Detect which cell encompasses the target text, then output its (X, Y) center coordinate. 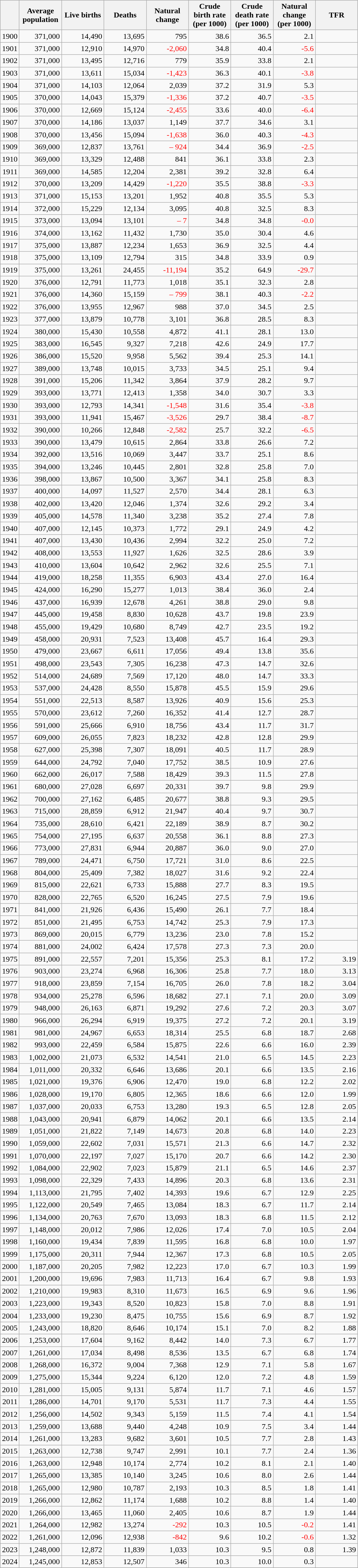
28,859 (83, 811)
20.8 (210, 1131)
15,229 (83, 208)
1,149 (167, 122)
16,705 (167, 984)
8,550 (125, 688)
29.6 (294, 688)
13,109 (83, 258)
19,429 (83, 627)
13,236 (167, 934)
12,223 (167, 1266)
1910 (10, 159)
33.3 (294, 676)
12,938 (125, 1537)
35.9 (210, 61)
14,742 (167, 922)
2.39 (336, 1045)
14,097 (83, 491)
6.3 (294, 491)
13,280 (167, 1106)
15.9 (252, 688)
1.59 (336, 1377)
405,000 (41, 516)
1,148,000 (41, 1230)
3.1 (294, 122)
18,258 (83, 578)
20,033 (83, 1106)
2003 (10, 1303)
1926 (10, 356)
45.5 (210, 688)
12,910 (83, 48)
3,101 (167, 319)
40.0 (252, 110)
3,601 (167, 1439)
11,713 (167, 1279)
6,750 (125, 860)
377,000 (41, 319)
38.6 (210, 36)
16.0 (294, 1045)
3.3 (294, 393)
1.55 (336, 1402)
40.1 (252, 73)
700,000 (41, 799)
24,002 (83, 946)
17,056 (167, 651)
7,839 (125, 1242)
1984 (10, 1070)
1988 (10, 1119)
373,000 (41, 221)
20,931 (83, 639)
1964 (10, 824)
16,352 (167, 713)
18.0 (294, 971)
3.13 (336, 971)
1971 (10, 910)
6,637 (125, 836)
10,642 (125, 565)
27,195 (83, 836)
988 (167, 307)
7,031 (125, 1143)
17.7 (294, 344)
1995 (10, 1205)
1961 (10, 787)
1997 (10, 1230)
948,000 (41, 1008)
8,749 (167, 627)
11,773 (125, 282)
29.5 (294, 799)
6,532 (125, 1057)
13,084 (167, 1205)
41.1 (210, 331)
24,455 (125, 270)
2020 (10, 1512)
14,186 (83, 122)
4.8 (294, 1377)
981,000 (41, 1033)
6,879 (125, 1119)
2,405 (167, 1512)
8,475 (125, 1316)
479,000 (41, 651)
24,689 (83, 676)
7,569 (125, 676)
1,200,000 (41, 1279)
-6.5 (294, 430)
15,467 (125, 418)
-4.3 (294, 134)
5,531 (167, 1402)
22,189 (167, 824)
6,944 (125, 848)
22,197 (83, 1156)
1994 (10, 1193)
1928 (10, 381)
19,230 (83, 1316)
15,034 (125, 73)
19,375 (167, 1020)
38.9 (210, 824)
20,887 (167, 848)
21,073 (83, 1057)
1976 (10, 971)
13,274 (125, 1525)
28.7 (294, 713)
13,093 (167, 1217)
1,021,000 (41, 1082)
1965 (10, 836)
1,070,000 (41, 1156)
15.2 (294, 934)
-6.4 (294, 110)
2024 (10, 1562)
12,145 (83, 528)
17,120 (167, 676)
2011 (10, 1402)
22,459 (83, 1045)
1,028,000 (41, 1094)
38.5 (210, 762)
3,733 (167, 368)
1977 (10, 984)
-842 (167, 1537)
2014 (10, 1439)
10,680 (125, 627)
1911 (10, 172)
26.6 (252, 442)
22.6 (210, 1045)
20,677 (167, 799)
25,409 (83, 873)
12,862 (83, 1500)
36.5 (252, 36)
– 924 (167, 147)
2000 (10, 1266)
1960 (10, 774)
1957 (10, 737)
1,011,000 (41, 1070)
35.6 (294, 651)
6,903 (167, 578)
1.67 (336, 1365)
1966 (10, 848)
1907 (10, 122)
551,000 (41, 700)
9,162 (125, 1340)
13,604 (83, 565)
1985 (10, 1082)
16,939 (83, 602)
1948 (10, 627)
1991 (10, 1156)
18.6 (210, 1094)
– 7 (167, 221)
1.8 (294, 1488)
20,311 (83, 1254)
13,162 (83, 233)
15,170 (167, 1156)
-1,336 (167, 98)
13,688 (83, 1426)
1,268,000 (41, 1365)
26.0 (210, 984)
9,958 (125, 356)
1,134,000 (41, 1217)
8,536 (167, 1353)
12,064 (125, 85)
39.3 (210, 774)
-1,220 (167, 184)
43.7 (210, 614)
6,968 (125, 971)
1952 (10, 676)
1987 (10, 1106)
773,000 (41, 848)
Natural change (167, 15)
2,864 (167, 442)
1917 (10, 245)
40.9 (210, 700)
12,678 (125, 602)
1,187,000 (41, 1266)
7,823 (125, 737)
2.5 (294, 307)
12,669 (83, 110)
10,373 (125, 528)
14,578 (83, 516)
1990 (10, 1143)
1955 (10, 713)
1939 (10, 516)
2,193 (167, 1488)
14,341 (125, 405)
903,000 (41, 971)
13,479 (83, 442)
1,243,000 (41, 1328)
12,793 (83, 405)
-2,455 (167, 110)
15,124 (125, 110)
26.1 (210, 910)
39.2 (210, 172)
12.2 (294, 1082)
Crude birth rate (per 1000) (210, 15)
34.0 (210, 393)
394,000 (41, 467)
8,310 (125, 1291)
1912 (10, 184)
1986 (10, 1094)
2017 (10, 1476)
12,980 (83, 1488)
17,578 (167, 946)
419,000 (41, 578)
13.0 (294, 331)
-1,638 (167, 134)
12,367 (167, 1254)
22,602 (83, 1143)
15,878 (167, 688)
3.9 (294, 553)
24,792 (83, 762)
13,261 (83, 270)
21,926 (83, 910)
12,234 (125, 245)
1.88 (336, 1328)
2010 (10, 1390)
16,306 (167, 971)
9.3 (252, 799)
1969 (10, 885)
25,666 (83, 725)
26,055 (83, 737)
374,000 (41, 233)
16,290 (83, 590)
1933 (10, 442)
1,259,000 (41, 1426)
1930 (10, 405)
-3.5 (294, 98)
-0.0 (294, 221)
1998 (10, 1242)
-8.7 (294, 418)
12,967 (125, 307)
2,774 (167, 1463)
19,292 (167, 1008)
22,557 (83, 959)
14,585 (83, 172)
891,000 (41, 959)
2,962 (167, 565)
13,695 (125, 36)
346 (167, 1562)
12,848 (125, 430)
14.5 (294, 1057)
10,015 (125, 368)
9,440 (125, 1426)
514,000 (41, 676)
1921 (10, 294)
1,653 (167, 245)
15.1 (210, 1328)
16,372 (83, 1365)
28.2 (252, 381)
15,005 (83, 1390)
1947 (10, 614)
15,094 (125, 134)
386,000 (41, 356)
19,170 (83, 1094)
11,527 (125, 491)
2.68 (336, 1033)
12,716 (125, 61)
14,360 (83, 294)
-3.3 (294, 184)
6,611 (125, 651)
15,571 (167, 1143)
6,906 (125, 1082)
7,982 (125, 1266)
10,755 (167, 1316)
398,000 (41, 479)
42.6 (210, 344)
1914 (10, 208)
1967 (10, 860)
23.0 (210, 934)
400,000 (41, 491)
1,160,000 (41, 1242)
14,701 (83, 1402)
2,381 (167, 172)
12,507 (125, 1562)
11,673 (167, 1291)
6,805 (125, 1094)
9,131 (125, 1390)
17.2 (294, 959)
11,342 (125, 381)
966,000 (41, 1020)
5.8 (294, 1365)
-1,548 (167, 405)
39.4 (210, 356)
445,000 (41, 614)
7,040 (125, 762)
934,000 (41, 996)
2023 (10, 1549)
21,822 (83, 1131)
15,206 (83, 381)
8,587 (125, 700)
1.39 (336, 1549)
789,000 (41, 860)
– 799 (167, 294)
408,000 (41, 553)
20,012 (83, 1230)
1945 (10, 590)
10,500 (125, 479)
1935 (10, 467)
2.37 (336, 1168)
12,096 (83, 1537)
1938 (10, 504)
2.30 (336, 1156)
1999 (10, 1254)
9.4 (294, 368)
21.3 (210, 1143)
841 (167, 159)
26,294 (83, 1020)
1.54 (336, 1414)
33.9 (252, 258)
1940 (10, 528)
14.6 (294, 1168)
1,264,000 (41, 1525)
3,095 (167, 208)
7,433 (125, 1180)
1908 (10, 134)
10,140 (125, 1476)
1954 (10, 700)
15,153 (83, 196)
12,794 (125, 258)
14,541 (167, 1057)
1,175,000 (41, 1254)
13,926 (167, 700)
15,277 (125, 590)
17,034 (83, 1353)
3,367 (167, 479)
7,154 (125, 984)
40.5 (210, 750)
1,113,000 (41, 1193)
8.5 (252, 1488)
12,488 (125, 159)
12,738 (83, 1451)
8,442 (167, 1340)
25.7 (210, 430)
26,017 (83, 774)
9,327 (125, 344)
27.4 (252, 516)
1.4 (294, 1500)
18,756 (167, 725)
2.25 (336, 1193)
28.6 (252, 553)
19.2 (294, 627)
13,553 (83, 553)
9,747 (125, 1451)
14,043 (83, 98)
1989 (10, 1131)
6,421 (125, 824)
1974 (10, 946)
37.7 (210, 122)
6,520 (125, 897)
14,502 (83, 1414)
2021 (10, 1525)
1,256,000 (41, 1414)
33.6 (210, 110)
2,570 (167, 491)
19,458 (83, 614)
8.0 (252, 1476)
8,830 (125, 614)
1.96 (336, 1291)
372,000 (41, 208)
12,853 (83, 1562)
14.1 (294, 356)
16.5 (210, 1291)
19,343 (83, 1303)
13,283 (83, 1439)
22,621 (83, 885)
13,201 (125, 196)
7,588 (125, 774)
14,490 (83, 36)
1,358 (167, 393)
1903 (10, 73)
1,223,000 (41, 1303)
1992 (10, 1168)
13,611 (83, 73)
27,028 (83, 787)
15,379 (125, 98)
12,204 (125, 172)
1,233,000 (41, 1316)
1,730 (167, 233)
6,912 (125, 811)
7,201 (125, 959)
13,420 (83, 504)
13,867 (83, 479)
19,434 (83, 1242)
27.1 (210, 996)
410,000 (41, 565)
1924 (10, 331)
17.0 (210, 1266)
851,000 (41, 922)
6,779 (125, 934)
1996 (10, 1217)
15,879 (167, 1168)
795 (167, 36)
31.7 (294, 725)
2018 (10, 1488)
6,871 (125, 1008)
869,000 (41, 934)
-0.2 (294, 1525)
22,513 (83, 700)
5,562 (167, 356)
11,839 (125, 1549)
21,495 (83, 922)
36.8 (210, 319)
27.7 (210, 885)
10,628 (167, 614)
498,000 (41, 664)
7,307 (125, 750)
1,374 (167, 504)
1979 (10, 1008)
31.0 (210, 860)
35.4 (252, 405)
1959 (10, 762)
1927 (10, 368)
6,653 (125, 1033)
1968 (10, 873)
15,490 (167, 910)
458,000 (41, 639)
29.1 (210, 528)
31.9 (252, 85)
644,000 (41, 762)
38.1 (210, 294)
18.2 (294, 984)
7,023 (125, 1168)
1936 (10, 479)
34.6 (252, 122)
1931 (10, 418)
2016 (10, 1463)
13,761 (125, 147)
2007 (10, 1353)
7,218 (167, 344)
1,253,000 (41, 1340)
19.5 (294, 885)
1,281,000 (41, 1390)
609,000 (41, 737)
14,970 (125, 48)
1,122,000 (41, 1205)
5,874 (167, 1390)
18,682 (167, 996)
14,103 (83, 85)
1950 (10, 651)
779 (167, 61)
30.2 (294, 824)
20,332 (83, 1070)
18,314 (167, 1033)
35.0 (210, 233)
2.6 (294, 1476)
6.4 (294, 172)
12,948 (83, 1463)
13,516 (83, 454)
6,733 (125, 885)
12,982 (83, 1525)
64.9 (252, 270)
13,037 (125, 122)
2,801 (167, 467)
20,015 (83, 934)
1953 (10, 688)
1,084,000 (41, 1168)
6,646 (125, 1070)
2.31 (336, 1180)
30.4 (252, 233)
36.3 (210, 73)
1906 (10, 110)
2.02 (336, 1082)
20,205 (83, 1266)
1,098,000 (41, 1180)
29.2 (252, 504)
24,428 (83, 688)
1,059,000 (41, 1143)
3,447 (167, 454)
3,238 (167, 516)
17,752 (167, 762)
1.77 (336, 1340)
21.0 (210, 1057)
23.5 (252, 627)
13,887 (83, 245)
11,355 (125, 578)
7,465 (125, 1205)
6,436 (125, 910)
19,983 (83, 1291)
39.7 (210, 787)
680,000 (41, 787)
1973 (10, 934)
1934 (10, 454)
20,549 (83, 1205)
2006 (10, 1340)
0.9 (294, 258)
1972 (10, 922)
9,682 (125, 1439)
11,340 (125, 516)
10,436 (125, 540)
18,429 (167, 774)
1944 (10, 578)
1937 (10, 491)
17.4 (210, 1230)
591,000 (41, 725)
16.8 (210, 1242)
13,246 (83, 467)
21.1 (210, 1168)
1900 (10, 36)
15,159 (125, 294)
1905 (10, 98)
1975 (10, 959)
27.2 (210, 1020)
2019 (10, 1500)
23,612 (83, 713)
662,000 (41, 774)
1916 (10, 233)
25,398 (83, 750)
537,000 (41, 688)
12,470 (167, 1082)
1978 (10, 996)
13.8 (252, 651)
6,910 (125, 725)
1970 (10, 897)
Crude death rate (per 1000) (252, 15)
1918 (10, 258)
1923 (10, 319)
7,944 (125, 1254)
22,902 (83, 1168)
424,000 (41, 590)
5,159 (167, 1414)
627,000 (41, 750)
10,615 (125, 442)
22,765 (83, 897)
24,471 (83, 860)
21,947 (167, 811)
12,872 (83, 1549)
13,465 (83, 1512)
735,000 (41, 824)
17,721 (167, 860)
380,000 (41, 331)
14,673 (167, 1131)
2,994 (167, 540)
19.0 (210, 1082)
1922 (10, 307)
383,000 (41, 344)
1946 (10, 602)
22,329 (83, 1180)
15,875 (167, 1045)
1,952 (167, 196)
2,991 (167, 1451)
1.93 (336, 1279)
7,983 (125, 1279)
-1,423 (167, 73)
1932 (10, 430)
881,000 (41, 946)
Average population (41, 15)
13,879 (83, 319)
10,266 (83, 430)
1951 (10, 664)
25.0 (252, 540)
392,000 (41, 454)
3,245 (167, 1476)
1.9 (294, 1512)
8,646 (125, 1328)
1.97 (336, 1242)
18,027 (167, 873)
11,927 (125, 553)
3,864 (167, 381)
715,000 (41, 811)
8,520 (125, 1303)
1,002,000 (41, 1057)
14,429 (125, 184)
7,260 (125, 713)
315 (167, 258)
18,091 (167, 750)
2.16 (336, 1070)
1.36 (336, 1451)
15,520 (83, 356)
14,896 (167, 1180)
754,000 (41, 836)
-3,526 (167, 418)
10.1 (210, 1451)
12,046 (125, 504)
1949 (10, 639)
815,000 (41, 885)
6,485 (125, 799)
1943 (10, 565)
1919 (10, 270)
12,134 (125, 208)
3.09 (336, 996)
391,000 (41, 381)
18.4 (294, 910)
0.3 (294, 1562)
18,232 (167, 737)
7,670 (125, 1217)
1941 (10, 540)
918,000 (41, 984)
42.7 (210, 627)
-29.7 (294, 270)
28.9 (294, 750)
1,043,000 (41, 1119)
13,771 (83, 393)
23,859 (83, 984)
6,919 (125, 1020)
16,238 (167, 664)
11,595 (167, 1242)
20,558 (167, 836)
13,385 (83, 1476)
2022 (10, 1537)
1929 (10, 393)
1,018 (167, 282)
13,408 (167, 639)
9,224 (125, 1377)
9.2 (252, 873)
12,413 (125, 393)
11,941 (83, 418)
-2,060 (167, 48)
49.4 (210, 651)
19.3 (210, 1106)
1,772 (167, 528)
40.7 (252, 98)
828,000 (41, 897)
0.8 (294, 1549)
1.91 (336, 1303)
27.8 (294, 774)
7,523 (125, 639)
12,791 (83, 282)
12,837 (83, 147)
7.5 (252, 1426)
2.32 (336, 1143)
20,763 (83, 1217)
10,558 (125, 331)
10,445 (125, 467)
14,393 (167, 1193)
41.4 (210, 713)
18.7 (294, 1033)
19,376 (83, 1082)
13,101 (125, 221)
9.0 (252, 848)
Natural change (per 1000) (294, 15)
2004 (10, 1316)
11,174 (125, 1500)
22.4 (294, 873)
-11,194 (167, 270)
16,245 (167, 897)
2015 (10, 1451)
16,545 (83, 344)
1909 (10, 147)
7,382 (125, 873)
21,795 (83, 1193)
19,696 (83, 1279)
1,210,000 (41, 1291)
1,275,000 (41, 1377)
1942 (10, 553)
13,209 (83, 184)
27.5 (210, 897)
1983 (10, 1057)
7,986 (125, 1230)
6,697 (125, 787)
6,596 (125, 996)
1956 (10, 725)
1,626 (167, 553)
15,344 (83, 1377)
7.4 (252, 1414)
1,286,000 (41, 1402)
28.5 (252, 319)
7,368 (167, 1365)
570,000 (41, 713)
32.3 (252, 282)
15,888 (167, 885)
2.3 (294, 159)
1980 (10, 1020)
9.5 (252, 1549)
2008 (10, 1365)
1920 (10, 282)
1,013 (167, 590)
33.7 (210, 454)
47.3 (210, 664)
42.8 (210, 737)
1,245,000 (41, 1562)
14,062 (167, 1119)
10,778 (125, 319)
26,163 (83, 1008)
45.7 (210, 639)
455,000 (41, 627)
12,026 (167, 1230)
27,162 (83, 799)
2,039 (167, 85)
1958 (10, 750)
4,248 (167, 1426)
20,941 (83, 1119)
10,069 (125, 454)
1901 (10, 48)
3.07 (336, 1008)
6,424 (125, 946)
7,149 (125, 1131)
2002 (10, 1291)
-292 (167, 1525)
-0.6 (294, 1537)
4,261 (167, 602)
27,831 (83, 848)
15,356 (167, 959)
2012 (10, 1414)
20,331 (167, 787)
29.7 (210, 418)
13,329 (83, 159)
7,402 (125, 1193)
4.2 (294, 528)
29.3 (294, 639)
10,787 (125, 1488)
11,060 (125, 1512)
13,430 (83, 540)
25,278 (83, 996)
993,000 (41, 1045)
389,000 (41, 368)
29.0 (252, 602)
1,688 (167, 1500)
2009 (10, 1377)
13,094 (83, 221)
48.0 (210, 676)
TFR (336, 15)
8,498 (125, 1353)
1963 (10, 811)
1,033 (167, 1549)
2005 (10, 1328)
1,051,000 (41, 1131)
20.7 (210, 1156)
35.1 (210, 282)
23.9 (294, 614)
1.32 (336, 1537)
Deaths (125, 15)
841,000 (41, 910)
8.2 (294, 1328)
13,495 (83, 61)
9,004 (125, 1365)
23,543 (83, 664)
7,305 (125, 664)
17,604 (83, 1340)
2.12 (336, 1217)
1.74 (336, 1353)
13,748 (83, 368)
4.1 (294, 1414)
1962 (10, 799)
-2,582 (167, 430)
12,365 (167, 1094)
34.1 (210, 479)
7,027 (125, 1156)
1915 (10, 221)
14.2 (294, 1156)
402,000 (41, 504)
15.8 (210, 1303)
13,456 (83, 134)
-2.2 (294, 294)
1913 (10, 196)
1,248,000 (41, 1549)
18,820 (83, 1328)
24,967 (83, 1033)
12.7 (252, 713)
Live births (83, 15)
13,686 (167, 1070)
1.43 (336, 1439)
15,430 (83, 331)
1993 (10, 1180)
10,823 (167, 1303)
-2.5 (294, 147)
23,667 (83, 651)
1925 (10, 344)
804,000 (41, 873)
13.6 (294, 1180)
13,955 (83, 307)
37.9 (210, 381)
1981 (10, 1033)
2013 (10, 1426)
2.04 (336, 1230)
9,343 (125, 1414)
19.8 (252, 614)
1.92 (336, 1316)
1,037,000 (41, 1106)
9,170 (125, 1402)
6,584 (125, 1045)
1902 (10, 61)
1904 (10, 85)
23,274 (83, 971)
3.04 (336, 984)
1982 (10, 1045)
4,872 (167, 331)
437,000 (41, 602)
1.57 (336, 1390)
11,432 (125, 233)
-5.6 (294, 48)
28,610 (83, 824)
22.5 (294, 860)
37.0 (210, 307)
2001 (10, 1279)
6,120 (167, 1377)
